Return (X, Y) of the center of cell containing provided text 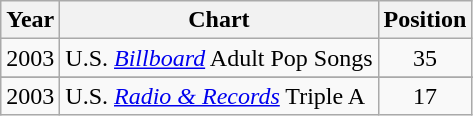
Chart (219, 20)
17 (425, 96)
Position (425, 20)
U.S. Radio & Records Triple A (219, 96)
35 (425, 58)
U.S. Billboard Adult Pop Songs (219, 58)
Year (30, 20)
